Find where the given text appears and provide that cell's center as [x, y] coordinate. 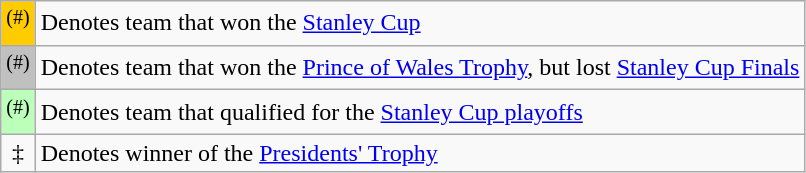
Denotes team that won the Prince of Wales Trophy, but lost Stanley Cup Finals [420, 68]
Denotes team that qualified for the Stanley Cup playoffs [420, 112]
‡ [18, 153]
Denotes winner of the Presidents' Trophy [420, 153]
Denotes team that won the Stanley Cup [420, 24]
